For the text-containing cell, return its midpoint in (X, Y) coordinate format. 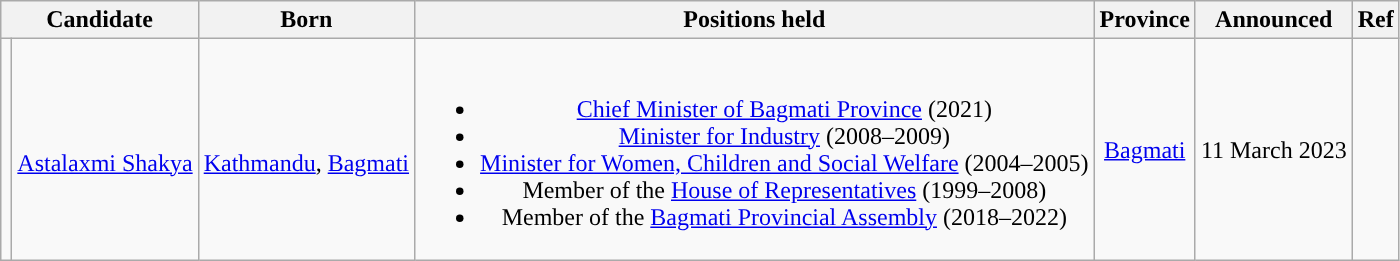
Bagmati (1144, 150)
Province (1144, 20)
Born (306, 20)
Candidate (100, 20)
11 March 2023 (1274, 150)
Ref (1376, 20)
Astalaxmi Shakya (105, 150)
Announced (1274, 20)
Kathmandu, Bagmati (306, 150)
Positions held (755, 20)
